Identify which cell holds the provided text, then report its (x, y) central coordinate. 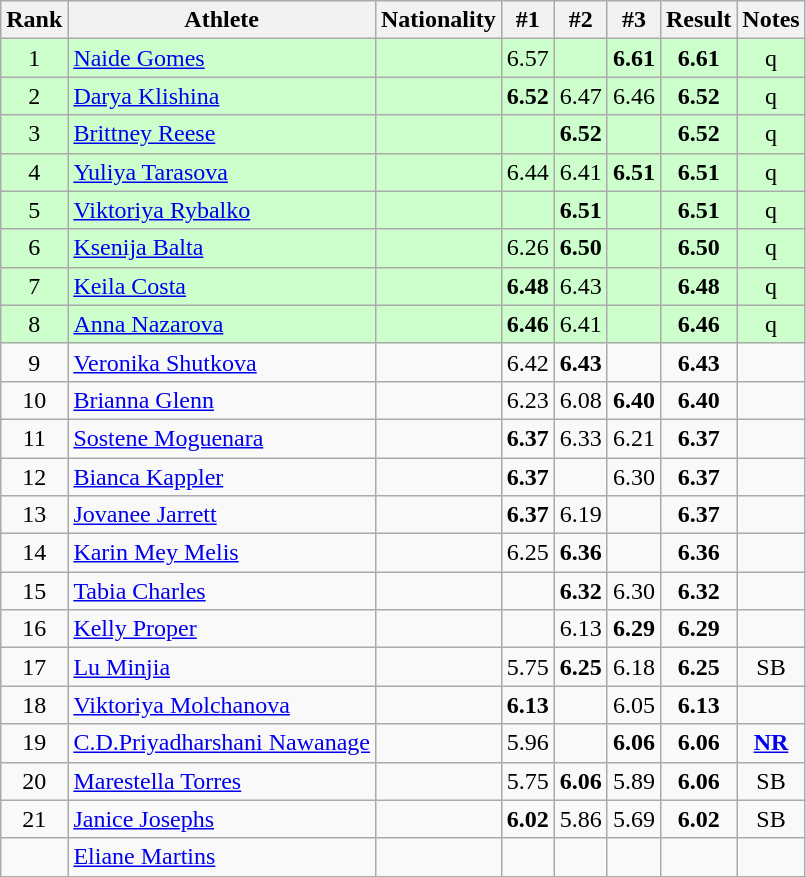
6.21 (634, 438)
12 (34, 477)
C.D.Priyadharshani Nawanage (222, 743)
6.42 (528, 362)
Sostene Moguenara (222, 438)
13 (34, 515)
Darya Klishina (222, 96)
Ksenija Balta (222, 248)
4 (34, 172)
1 (34, 58)
10 (34, 400)
Kelly Proper (222, 629)
Brittney Reese (222, 134)
5 (34, 210)
21 (34, 819)
6.44 (528, 172)
6.08 (580, 400)
Bianca Kappler (222, 477)
Notes (771, 20)
Viktoriya Molchanova (222, 705)
9 (34, 362)
Karin Mey Melis (222, 553)
6.05 (634, 705)
#2 (580, 20)
5.69 (634, 819)
5.89 (634, 781)
16 (34, 629)
6.33 (580, 438)
5.96 (528, 743)
6.57 (528, 58)
Athlete (222, 20)
17 (34, 667)
7 (34, 286)
Yuliya Tarasova (222, 172)
19 (34, 743)
Viktoriya Rybalko (222, 210)
6.18 (634, 667)
15 (34, 591)
Anna Nazarova (222, 324)
Keila Costa (222, 286)
6.47 (580, 96)
20 (34, 781)
Rank (34, 20)
11 (34, 438)
Result (698, 20)
5.86 (580, 819)
14 (34, 553)
Lu Minjia (222, 667)
Naide Gomes (222, 58)
#1 (528, 20)
Eliane Martins (222, 857)
6.23 (528, 400)
6.26 (528, 248)
6.19 (580, 515)
Veronika Shutkova (222, 362)
18 (34, 705)
8 (34, 324)
Tabia Charles (222, 591)
2 (34, 96)
#3 (634, 20)
6 (34, 248)
Nationality (438, 20)
Brianna Glenn (222, 400)
Janice Josephs (222, 819)
Jovanee Jarrett (222, 515)
3 (34, 134)
Marestella Torres (222, 781)
NR (771, 743)
